Return the [x, y] coordinate for the center point of the cell that contains the specified text.  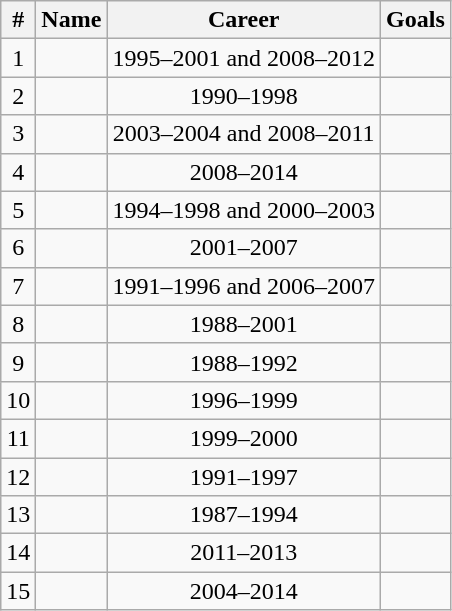
3 [18, 134]
# [18, 20]
14 [18, 553]
1990–1998 [244, 96]
Name [72, 20]
2 [18, 96]
5 [18, 210]
Goals [416, 20]
7 [18, 286]
8 [18, 324]
1995–2001 and 2008–2012 [244, 58]
2003–2004 and 2008–2011 [244, 134]
4 [18, 172]
1988–2001 [244, 324]
1987–1994 [244, 515]
Career [244, 20]
1988–1992 [244, 362]
10 [18, 400]
1991–1996 and 2006–2007 [244, 286]
11 [18, 438]
15 [18, 591]
2011–2013 [244, 553]
9 [18, 362]
2004–2014 [244, 591]
1994–1998 and 2000–2003 [244, 210]
1999–2000 [244, 438]
1 [18, 58]
13 [18, 515]
12 [18, 477]
6 [18, 248]
2008–2014 [244, 172]
1991–1997 [244, 477]
1996–1999 [244, 400]
2001–2007 [244, 248]
